Capture the cell that displays the provided text and extract its (x, y) central coordinate. 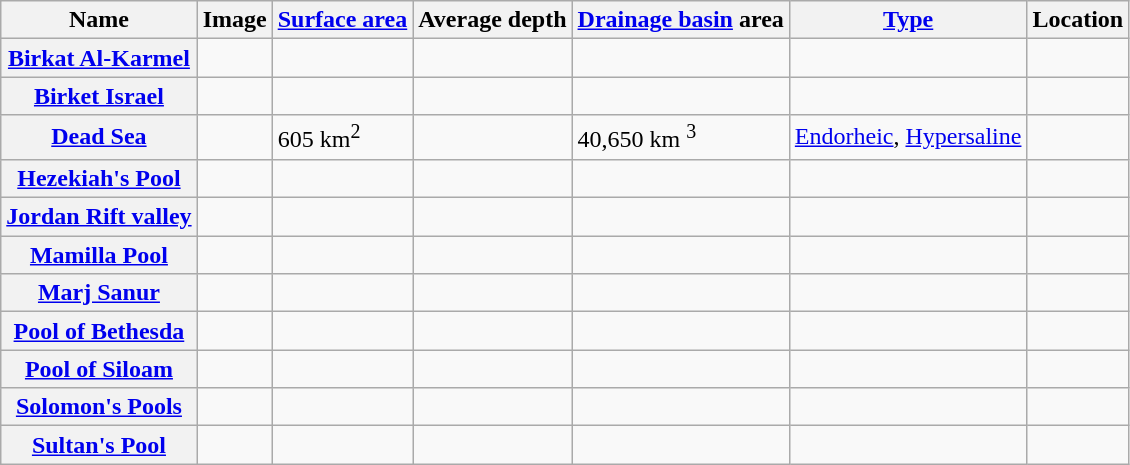
Mamilla Pool (99, 255)
Image (234, 20)
40,650 km 3 (680, 138)
Drainage basin area (680, 20)
Birket Israel (99, 96)
Dead Sea (99, 138)
Pool of Siloam (99, 369)
Surface area (342, 20)
Location (1078, 20)
Jordan Rift valley (99, 217)
Sultan's Pool (99, 445)
Birkat Al-Karmel (99, 58)
Endorheic, Hypersaline (908, 138)
Hezekiah's Pool (99, 178)
Average depth (492, 20)
Pool of Bethesda (99, 331)
Name (99, 20)
Solomon's Pools (99, 407)
Marj Sanur (99, 293)
605 km2 (342, 138)
Type (908, 20)
